Identify which cell holds the provided text, then report its (x, y) central coordinate. 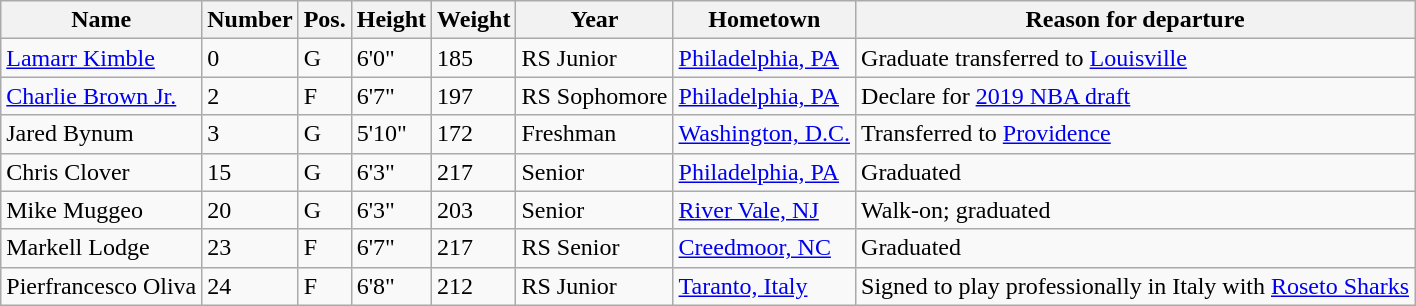
Transferred to Providence (1136, 134)
3 (250, 134)
Mike Muggeo (102, 210)
6'8" (391, 286)
Taranto, Italy (764, 286)
Lamarr Kimble (102, 58)
203 (474, 210)
197 (474, 96)
185 (474, 58)
Chris Clover (102, 172)
Markell Lodge (102, 248)
Freshman (594, 134)
Number (250, 20)
172 (474, 134)
Charlie Brown Jr. (102, 96)
212 (474, 286)
Graduate transferred to Louisville (1136, 58)
Signed to play professionally in Italy with Roseto Sharks (1136, 286)
RS Senior (594, 248)
Walk-on; graduated (1136, 210)
5'10" (391, 134)
Creedmoor, NC (764, 248)
Jared Bynum (102, 134)
RS Sophomore (594, 96)
Year (594, 20)
0 (250, 58)
2 (250, 96)
20 (250, 210)
Name (102, 20)
Washington, D.C. (764, 134)
15 (250, 172)
Weight (474, 20)
Pos. (324, 20)
Height (391, 20)
6'0" (391, 58)
24 (250, 286)
River Vale, NJ (764, 210)
Pierfrancesco Oliva (102, 286)
Declare for 2019 NBA draft (1136, 96)
Hometown (764, 20)
23 (250, 248)
Reason for departure (1136, 20)
